Provide the [X, Y] coordinate of the cell's center where the given text is located.  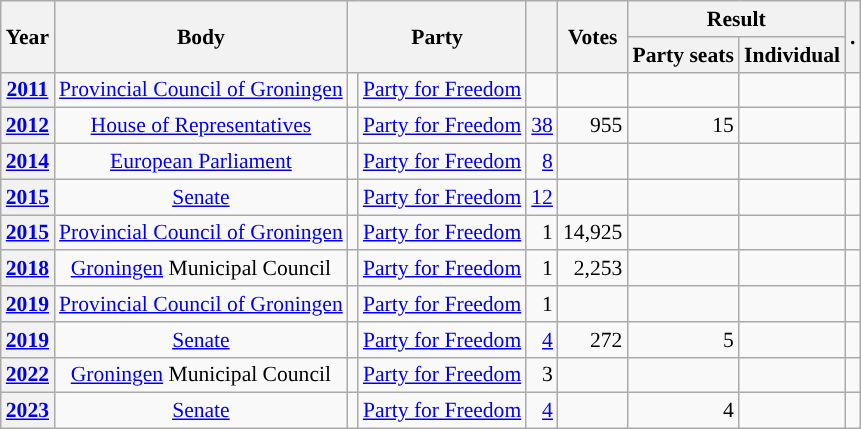
2018 [28, 269]
House of Representatives [201, 126]
Body [201, 36]
272 [592, 340]
15 [682, 126]
2023 [28, 411]
955 [592, 126]
2022 [28, 375]
14,925 [592, 233]
38 [542, 126]
Party seats [682, 55]
2012 [28, 126]
2011 [28, 90]
3 [542, 375]
Result [736, 19]
Year [28, 36]
European Parliament [201, 162]
Votes [592, 36]
8 [542, 162]
Party [438, 36]
2,253 [592, 269]
. [853, 36]
5 [682, 340]
Individual [792, 55]
2014 [28, 162]
12 [542, 197]
